For the text-containing cell, return its midpoint in (x, y) coordinate format. 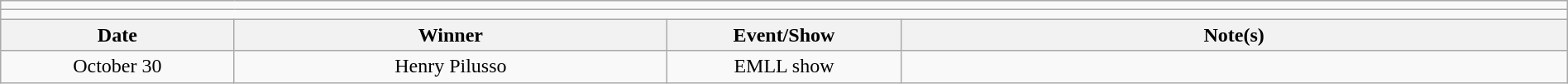
Note(s) (1234, 35)
Winner (451, 35)
Event/Show (784, 35)
Henry Pilusso (451, 67)
Date (117, 35)
EMLL show (784, 67)
October 30 (117, 67)
